Locate the cell with the specified text and output its (x, y) center coordinate. 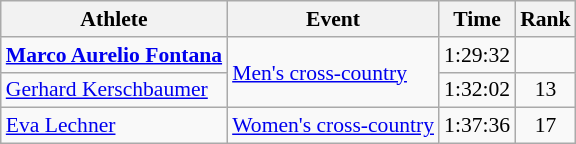
1:29:32 (477, 55)
Athlete (114, 19)
Men's cross-country (333, 72)
Event (333, 19)
Marco Aurelio Fontana (114, 55)
Eva Lechner (114, 126)
17 (546, 126)
Time (477, 19)
1:37:36 (477, 126)
13 (546, 90)
Gerhard Kerschbaumer (114, 90)
Rank (546, 19)
Women's cross-country (333, 126)
1:32:02 (477, 90)
